Provide the (X, Y) coordinate of the cell's center where the given text is located.  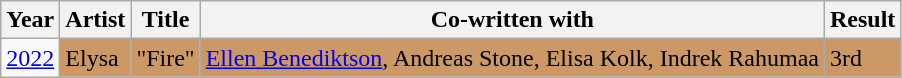
Elysa (96, 58)
Title (166, 20)
Ellen Benediktson, Andreas Stone, Elisa Kolk, Indrek Rahumaa (512, 58)
Co-written with (512, 20)
Result (862, 20)
3rd (862, 58)
Artist (96, 20)
"Fire" (166, 58)
Year (30, 20)
2022 (30, 58)
